For the text-containing cell, return its midpoint in [x, y] coordinate format. 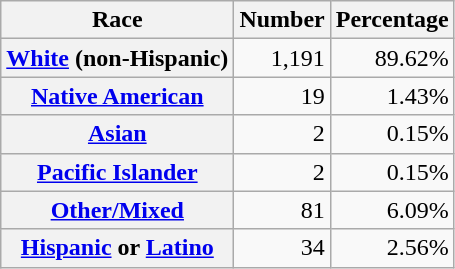
Asian [118, 134]
Race [118, 20]
2.56% [392, 248]
1.43% [392, 96]
6.09% [392, 210]
89.62% [392, 58]
Hispanic or Latino [118, 248]
Number [282, 20]
Native American [118, 96]
81 [282, 210]
1,191 [282, 58]
34 [282, 248]
Pacific Islander [118, 172]
19 [282, 96]
Percentage [392, 20]
Other/Mixed [118, 210]
White (non-Hispanic) [118, 58]
